Determine the [X, Y] coordinate at the center of the cell enclosing the given text.  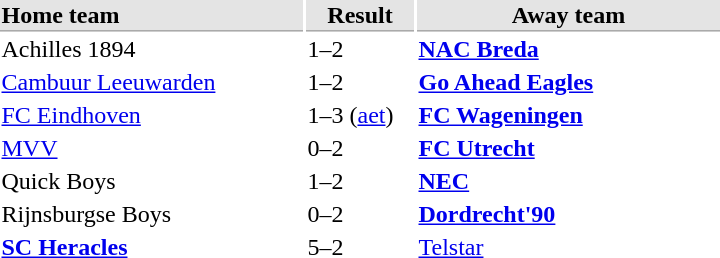
Achilles 1894 [152, 49]
FC Eindhoven [152, 115]
Rijnsburgse Boys [152, 215]
Away team [568, 16]
Home team [152, 16]
Dordrecht'90 [568, 215]
FC Utrecht [568, 149]
MVV [152, 149]
NEC [568, 181]
FC Wageningen [568, 115]
Quick Boys [152, 181]
1–3 (aet) [360, 115]
NAC Breda [568, 49]
Result [360, 16]
Go Ahead Eagles [568, 83]
Cambuur Leeuwarden [152, 83]
